Locate the cell with the specified text and output its [x, y] center coordinate. 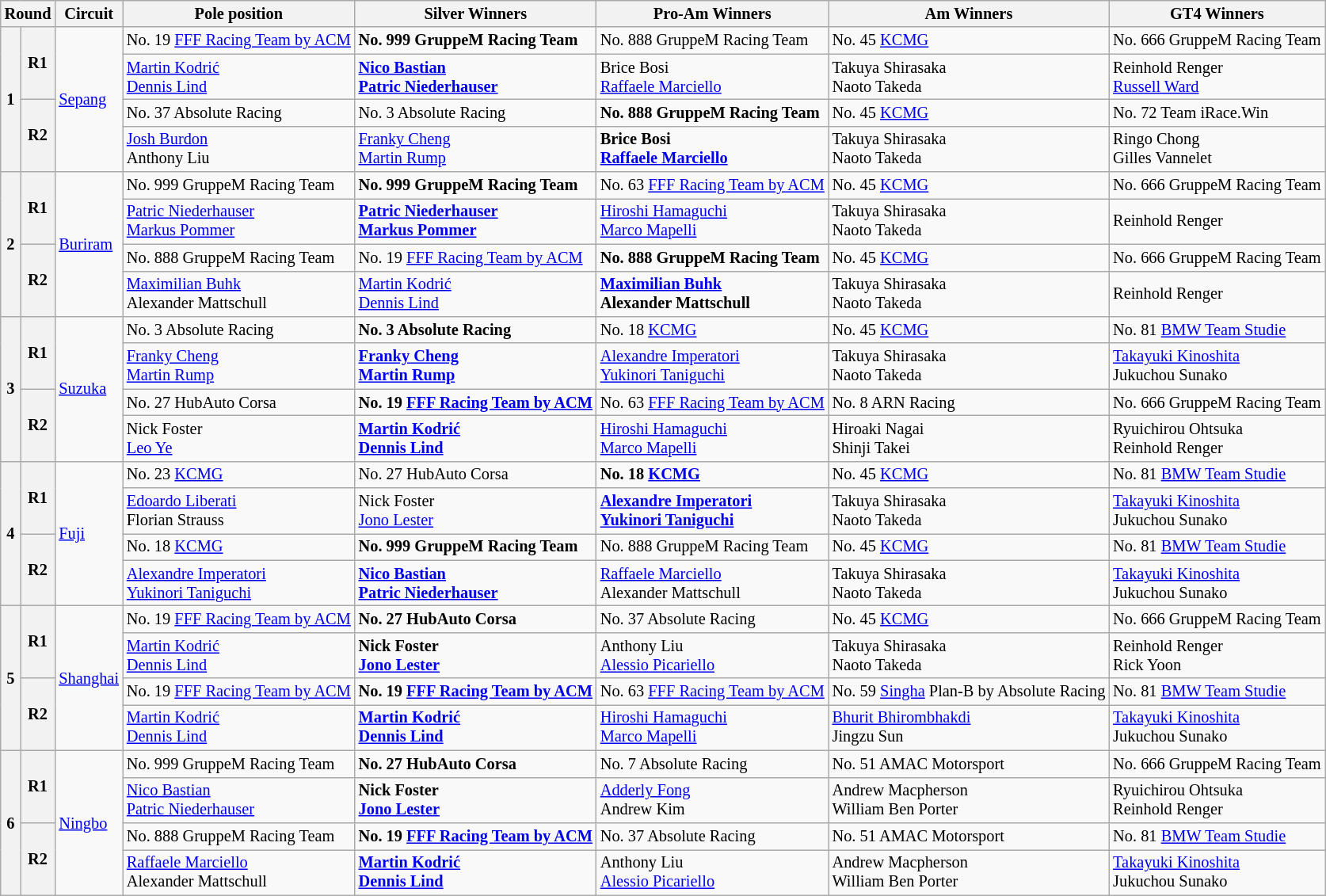
2 [11, 244]
Silver Winners [475, 13]
Edoardo Liberati Florian Strauss [239, 511]
Suzuka [89, 388]
Ringo Chong Gilles Vannelet [1217, 149]
3 [11, 388]
Reinhold Renger Russell Ward [1217, 77]
GT4 Winners [1217, 13]
Josh Burdon Anthony Liu [239, 149]
Ningbo [89, 822]
Reinhold Renger Rick Yoon [1217, 655]
No. 72 Team iRace.Win [1217, 112]
6 [11, 822]
Round [29, 13]
Pole position [239, 13]
Circuit [89, 13]
1 [11, 100]
5 [11, 678]
No. 59 Singha Plan-B by Absolute Racing [970, 692]
Fuji [89, 534]
Am Winners [970, 13]
No. 7 Absolute Racing [713, 764]
Pro-Am Winners [713, 13]
No. 23 KCMG [239, 475]
Adderly Fong Andrew Kim [713, 800]
Sepang [89, 100]
Hiroaki Nagai Shinji Takei [970, 438]
4 [11, 534]
Shanghai [89, 678]
No. 8 ARN Racing [970, 402]
Nick Foster Leo Ye [239, 438]
Buriram [89, 244]
Bhurit Bhirombhakdi Jingzu Sun [970, 727]
